For the text-containing cell, return its midpoint in (X, Y) coordinate format. 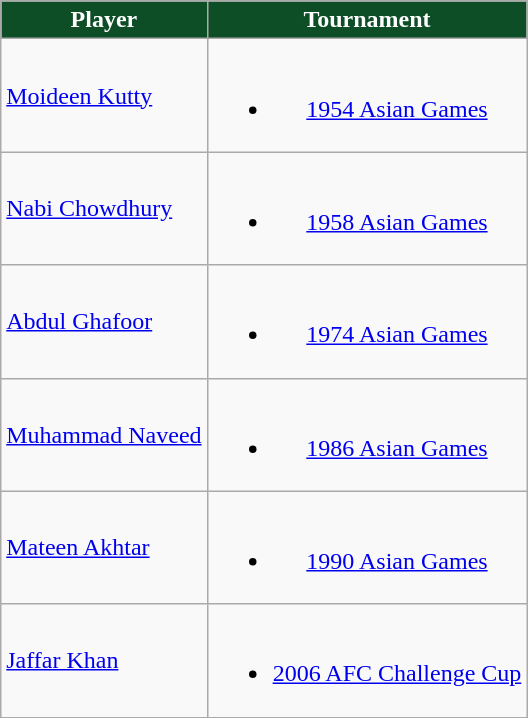
Abdul Ghafoor (104, 322)
1954 Asian Games (367, 96)
Player (104, 20)
1986 Asian Games (367, 434)
1958 Asian Games (367, 208)
Tournament (367, 20)
Moideen Kutty (104, 96)
1990 Asian Games (367, 548)
1974 Asian Games (367, 322)
Nabi Chowdhury (104, 208)
Muhammad Naveed (104, 434)
Mateen Akhtar (104, 548)
Jaffar Khan (104, 660)
2006 AFC Challenge Cup (367, 660)
